Pinpoint the cell where the given text exists, returning its (x, y) midpoint coordinate. 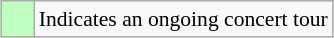
Indicates an ongoing concert tour (184, 19)
